Output the [X, Y] coordinate of the center of the cell containing the given text.  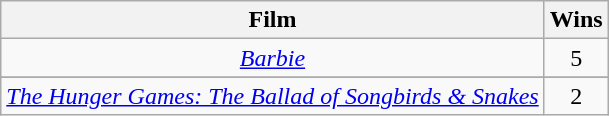
Wins [576, 20]
5 [576, 58]
Barbie [272, 58]
The Hunger Games: The Ballad of Songbirds & Snakes [272, 96]
2 [576, 96]
Film [272, 20]
